Identify which cell holds the provided text, then report its (X, Y) central coordinate. 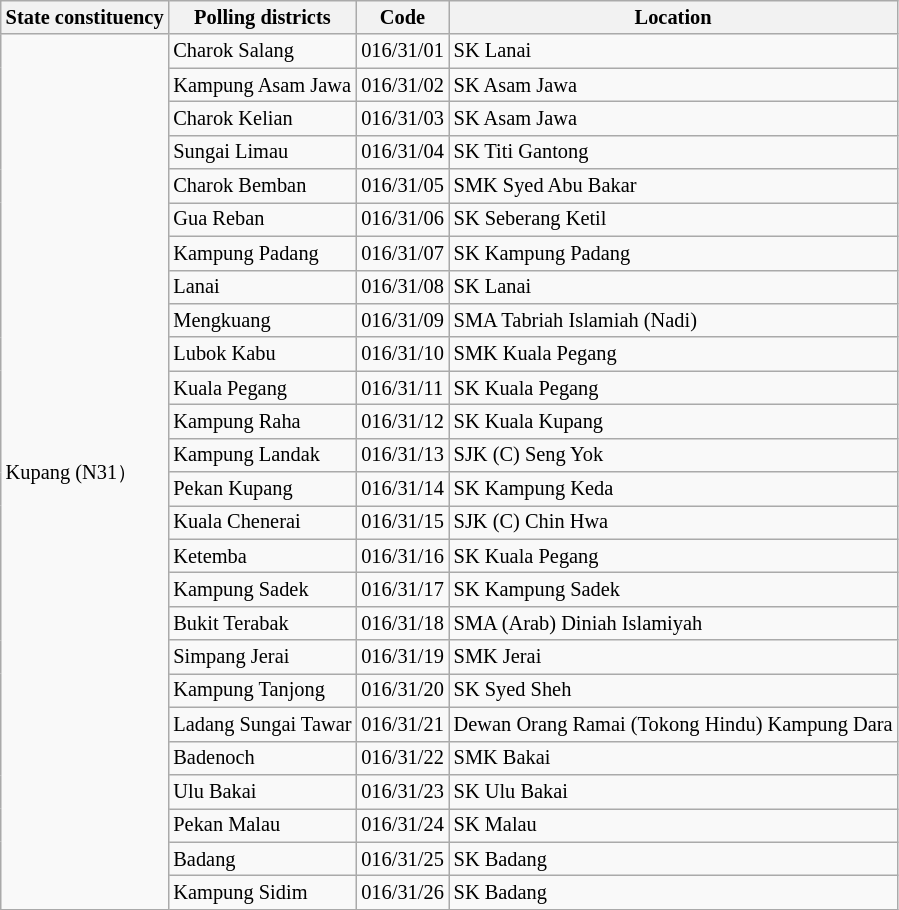
Sungai Limau (262, 152)
Code (402, 17)
016/31/08 (402, 287)
Kampung Raha (262, 421)
016/31/25 (402, 859)
SMK Bakai (674, 758)
016/31/16 (402, 556)
Charok Salang (262, 51)
Lubok Kabu (262, 354)
016/31/20 (402, 690)
SK Ulu Bakai (674, 791)
016/31/18 (402, 623)
016/31/06 (402, 219)
Kampung Asam Jawa (262, 85)
Ketemba (262, 556)
016/31/14 (402, 489)
016/31/02 (402, 85)
016/31/24 (402, 825)
Polling districts (262, 17)
016/31/10 (402, 354)
SMA Tabriah Islamiah (Nadi) (674, 320)
016/31/15 (402, 522)
SK Kampung Padang (674, 253)
Kampung Tanjong (262, 690)
Ladang Sungai Tawar (262, 724)
SJK (C) Chin Hwa (674, 522)
016/31/04 (402, 152)
SK Kampung Sadek (674, 589)
Charok Bemban (262, 186)
Kampung Sidim (262, 892)
SK Kuala Kupang (674, 421)
Kuala Chenerai (262, 522)
Badenoch (262, 758)
Pekan Malau (262, 825)
016/31/12 (402, 421)
SMA (Arab) Diniah Islamiyah (674, 623)
016/31/05 (402, 186)
016/31/03 (402, 118)
016/31/23 (402, 791)
Pekan Kupang (262, 489)
SK Titi Gantong (674, 152)
016/31/09 (402, 320)
SK Seberang Ketil (674, 219)
016/31/26 (402, 892)
016/31/01 (402, 51)
Lanai (262, 287)
Mengkuang (262, 320)
016/31/19 (402, 657)
Kampung Landak (262, 455)
Dewan Orang Ramai (Tokong Hindu) Kampung Dara (674, 724)
016/31/11 (402, 388)
SK Kampung Keda (674, 489)
Charok Kelian (262, 118)
Kuala Pegang (262, 388)
Location (674, 17)
016/31/13 (402, 455)
Bukit Terabak (262, 623)
SMK Kuala Pegang (674, 354)
Gua Reban (262, 219)
Kampung Padang (262, 253)
Kupang (N31） (85, 472)
SK Syed Sheh (674, 690)
SK Malau (674, 825)
Simpang Jerai (262, 657)
016/31/07 (402, 253)
SMK Jerai (674, 657)
016/31/17 (402, 589)
016/31/21 (402, 724)
Badang (262, 859)
016/31/22 (402, 758)
Kampung Sadek (262, 589)
SMK Syed Abu Bakar (674, 186)
State constituency (85, 17)
SJK (C) Seng Yok (674, 455)
Ulu Bakai (262, 791)
